Locate the cell with the specified text and output its (X, Y) center coordinate. 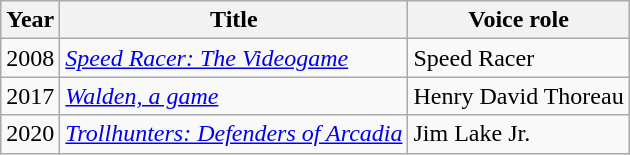
Walden, a game (234, 96)
2020 (30, 134)
Speed Racer: The Videogame (234, 58)
Henry David Thoreau (518, 96)
Year (30, 20)
Speed Racer (518, 58)
Voice role (518, 20)
Title (234, 20)
Trollhunters: Defenders of Arcadia (234, 134)
2008 (30, 58)
Jim Lake Jr. (518, 134)
2017 (30, 96)
